Determine the [X, Y] coordinate at the center of the cell enclosing the given text.  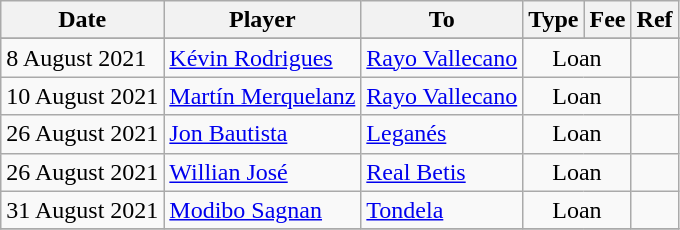
31 August 2021 [82, 210]
Modibo Sagnan [262, 210]
To [442, 20]
Date [82, 20]
Kévin Rodrigues [262, 58]
Real Betis [442, 172]
Willian José [262, 172]
10 August 2021 [82, 96]
Fee [608, 20]
Tondela [442, 210]
Player [262, 20]
Jon Bautista [262, 134]
Ref [654, 20]
Leganés [442, 134]
8 August 2021 [82, 58]
Martín Merquelanz [262, 96]
Type [554, 20]
